Capture the cell that displays the provided text and extract its [x, y] central coordinate. 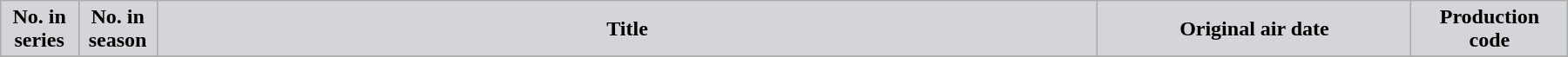
No. inseason [118, 29]
No. inseries [39, 29]
Original air date [1254, 29]
Productioncode [1490, 29]
Title [627, 29]
